Provide the (x, y) coordinate of the cell's center where the given text is located.  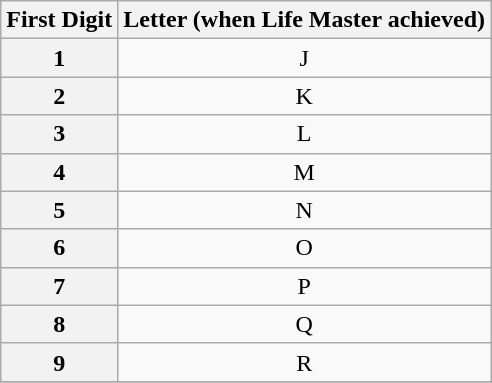
N (304, 210)
7 (60, 286)
3 (60, 134)
J (304, 58)
9 (60, 362)
4 (60, 172)
1 (60, 58)
8 (60, 324)
5 (60, 210)
K (304, 96)
6 (60, 248)
O (304, 248)
Letter (when Life Master achieved) (304, 20)
Q (304, 324)
First Digit (60, 20)
P (304, 286)
2 (60, 96)
L (304, 134)
M (304, 172)
R (304, 362)
